Detect which cell encompasses the target text, then output its [X, Y] center coordinate. 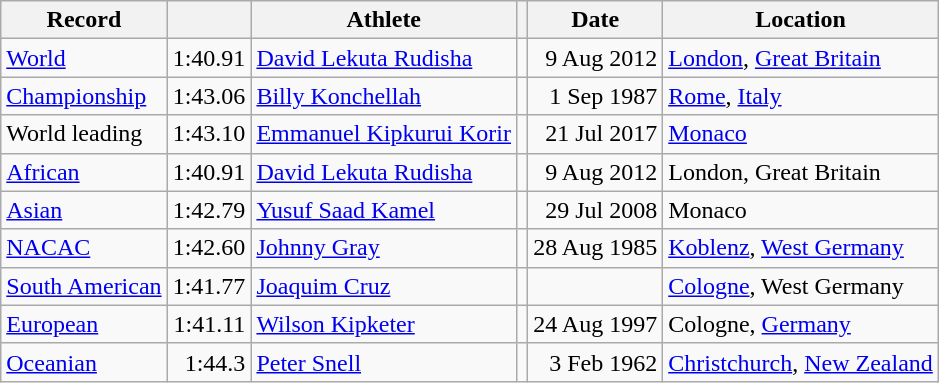
African [84, 172]
Rome, Italy [801, 96]
Christchurch, New Zealand [801, 362]
Asian [84, 210]
24 Aug 1997 [596, 324]
Championship [84, 96]
European [84, 324]
Wilson Kipketer [384, 324]
Joaquim Cruz [384, 286]
Emmanuel Kipkurui Korir [384, 134]
Location [801, 20]
1:43.10 [209, 134]
Peter Snell [384, 362]
Koblenz, West Germany [801, 248]
World leading [84, 134]
1:44.3 [209, 362]
1:41.11 [209, 324]
World [84, 58]
Johnny Gray [384, 248]
Cologne, West Germany [801, 286]
1:42.60 [209, 248]
Date [596, 20]
29 Jul 2008 [596, 210]
Record [84, 20]
NACAC [84, 248]
Yusuf Saad Kamel [384, 210]
1:43.06 [209, 96]
Athlete [384, 20]
Cologne, Germany [801, 324]
1:41.77 [209, 286]
3 Feb 1962 [596, 362]
Billy Konchellah [384, 96]
28 Aug 1985 [596, 248]
1:42.79 [209, 210]
1 Sep 1987 [596, 96]
21 Jul 2017 [596, 134]
Oceanian [84, 362]
South American [84, 286]
